Provide the (x, y) coordinate of the cell's center where the given text is located.  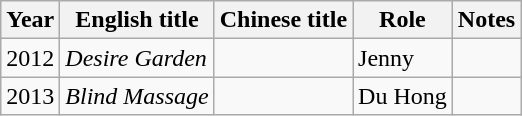
Notes (486, 20)
2013 (30, 96)
Year (30, 20)
Chinese title (283, 20)
Blind Massage (137, 96)
Du Hong (403, 96)
Desire Garden (137, 58)
2012 (30, 58)
Jenny (403, 58)
English title (137, 20)
Role (403, 20)
